Detect which cell encompasses the target text, then output its [X, Y] center coordinate. 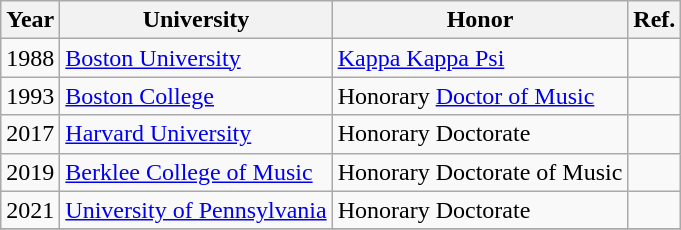
1988 [30, 58]
2019 [30, 172]
1993 [30, 96]
Berklee College of Music [196, 172]
Boston College [196, 96]
University of Pennsylvania [196, 210]
2017 [30, 134]
Honorary Doctorate of Music [480, 172]
Kappa Kappa Psi [480, 58]
2021 [30, 210]
Honor [480, 20]
Boston University [196, 58]
University [196, 20]
Honorary Doctor of Music [480, 96]
Ref. [654, 20]
Year [30, 20]
Harvard University [196, 134]
